Pinpoint the cell where the given text exists, returning its (X, Y) midpoint coordinate. 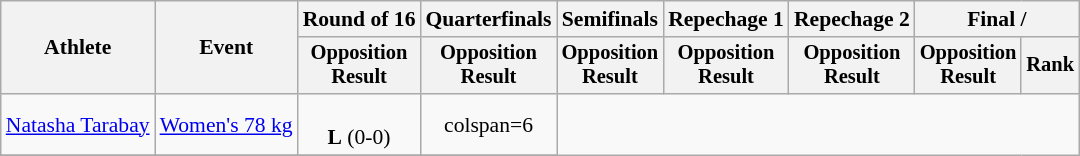
Quarterfinals (488, 19)
Natasha Tarabay (78, 124)
Women's 78 kg (226, 124)
Repechage 2 (852, 19)
Final / (997, 19)
Rank (1050, 66)
Event (226, 48)
Semifinals (610, 19)
Athlete (78, 48)
Repechage 1 (726, 19)
L (0-0) (360, 124)
Round of 16 (360, 19)
colspan=6 (488, 124)
